Determine the (X, Y) coordinate at the center of the cell enclosing the given text.  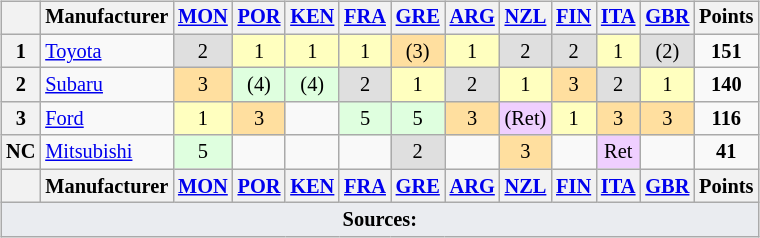
Ret (618, 152)
Toyota (106, 51)
Subaru (106, 85)
116 (726, 119)
(3) (418, 51)
Sources: (380, 220)
140 (726, 85)
151 (726, 51)
Mitsubishi (106, 152)
NC (20, 152)
41 (726, 152)
Ford (106, 119)
(2) (667, 51)
(Ret) (526, 119)
